Find where the given text appears and provide that cell's center as (X, Y) coordinate. 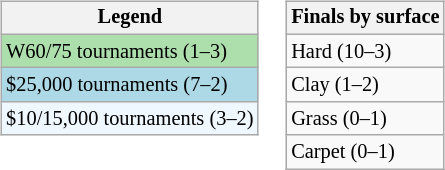
Carpet (0–1) (365, 152)
$10/15,000 tournaments (3–2) (130, 119)
Clay (1–2) (365, 85)
Legend (130, 18)
Finals by surface (365, 18)
Hard (10–3) (365, 51)
Grass (0–1) (365, 119)
$25,000 tournaments (7–2) (130, 85)
W60/75 tournaments (1–3) (130, 51)
